Search for the cell housing the specified text and yield its [X, Y] center coordinate. 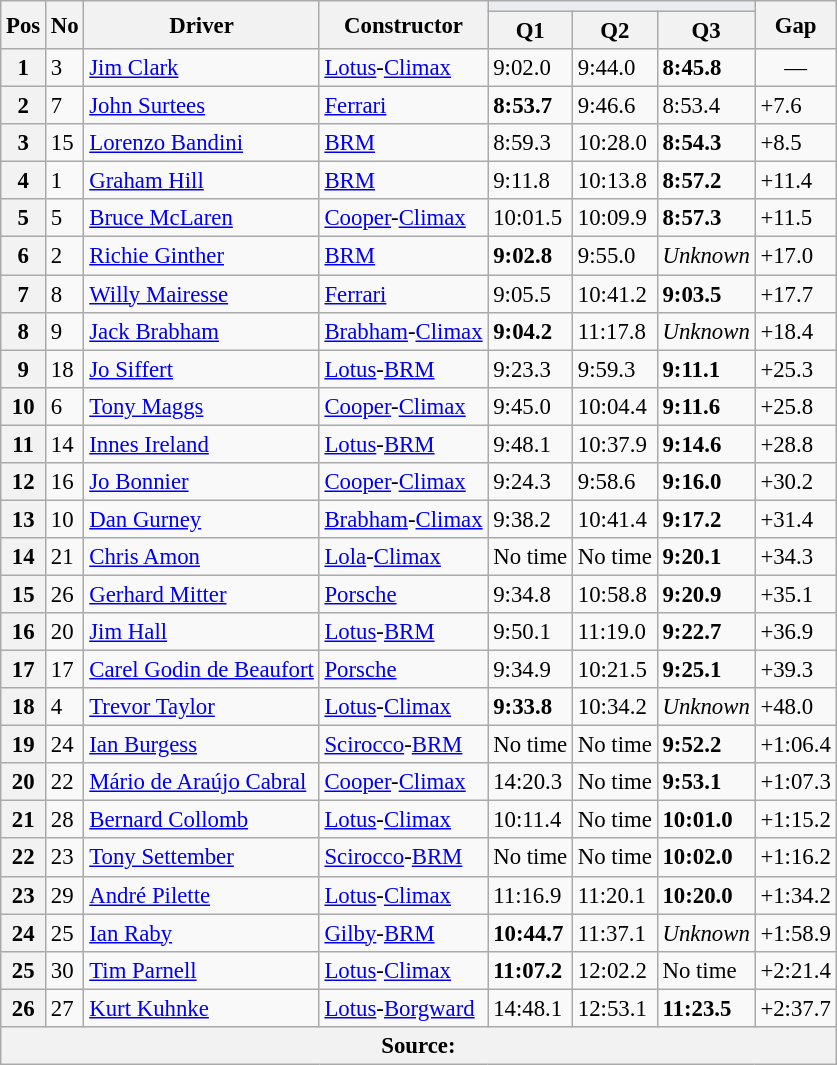
9:02.8 [530, 256]
9:14.6 [706, 444]
10:02.0 [706, 858]
Lorenzo Bandini [202, 143]
9:11.8 [530, 181]
10:21.5 [616, 670]
9:11.1 [706, 369]
8:53.4 [706, 106]
+30.2 [796, 482]
9:38.2 [530, 519]
9:17.2 [706, 519]
10:13.8 [616, 181]
+25.8 [796, 406]
9:02.0 [530, 68]
30 [65, 970]
Kurt Kuhnke [202, 1008]
Mário de Araújo Cabral [202, 782]
12 [24, 482]
Tim Parnell [202, 970]
Jo Siffert [202, 369]
+11.4 [796, 181]
+11.5 [796, 219]
10:58.8 [616, 594]
Jim Hall [202, 632]
Ian Raby [202, 933]
Lotus-Borgward [404, 1008]
André Pilette [202, 895]
+28.8 [796, 444]
11:37.1 [616, 933]
Q3 [706, 31]
9:48.1 [530, 444]
8:57.3 [706, 219]
Driver [202, 25]
Jim Clark [202, 68]
9:24.3 [530, 482]
10:37.9 [616, 444]
8:45.8 [706, 68]
+2:21.4 [796, 970]
Bernard Collomb [202, 820]
No [65, 25]
8:59.3 [530, 143]
+8.5 [796, 143]
10:44.7 [530, 933]
Trevor Taylor [202, 707]
11:19.0 [616, 632]
9:16.0 [706, 482]
Bruce McLaren [202, 219]
10:41.2 [616, 294]
27 [65, 1008]
9:25.1 [706, 670]
14:20.3 [530, 782]
9:05.5 [530, 294]
+25.3 [796, 369]
9:55.0 [616, 256]
9:34.9 [530, 670]
10:28.0 [616, 143]
9:34.8 [530, 594]
+1:06.4 [796, 745]
11:20.1 [616, 895]
Q2 [616, 31]
10:20.0 [706, 895]
Innes Ireland [202, 444]
9:04.2 [530, 331]
+35.1 [796, 594]
Gilby-BRM [404, 933]
9:59.3 [616, 369]
+39.3 [796, 670]
10:41.4 [616, 519]
12:02.2 [616, 970]
+2:37.7 [796, 1008]
10:01.5 [530, 219]
+1:16.2 [796, 858]
Constructor [404, 25]
— [796, 68]
+1:58.9 [796, 933]
10:09.9 [616, 219]
9:03.5 [706, 294]
8:57.2 [706, 181]
+7.6 [796, 106]
10:11.4 [530, 820]
+34.3 [796, 557]
10:04.4 [616, 406]
+1:07.3 [796, 782]
+31.4 [796, 519]
Lola-Climax [404, 557]
+18.4 [796, 331]
Graham Hill [202, 181]
9:11.6 [706, 406]
28 [65, 820]
+1:15.2 [796, 820]
9:45.0 [530, 406]
13 [24, 519]
14:48.1 [530, 1008]
11:07.2 [530, 970]
11:16.9 [530, 895]
+36.9 [796, 632]
Pos [24, 25]
29 [65, 895]
Dan Gurney [202, 519]
Ian Burgess [202, 745]
+17.7 [796, 294]
10:34.2 [616, 707]
8:54.3 [706, 143]
9:58.6 [616, 482]
9:33.8 [530, 707]
9:22.7 [706, 632]
9:20.9 [706, 594]
Jo Bonnier [202, 482]
10:01.0 [706, 820]
Gerhard Mitter [202, 594]
9:44.0 [616, 68]
8:53.7 [530, 106]
Chris Amon [202, 557]
11:23.5 [706, 1008]
Tony Settember [202, 858]
Source: [418, 1046]
19 [24, 745]
9:53.1 [706, 782]
9:23.3 [530, 369]
+17.0 [796, 256]
Jack Brabham [202, 331]
11:17.8 [616, 331]
9:52.2 [706, 745]
Tony Maggs [202, 406]
+48.0 [796, 707]
Richie Ginther [202, 256]
+1:34.2 [796, 895]
9:50.1 [530, 632]
11 [24, 444]
Willy Mairesse [202, 294]
Carel Godin de Beaufort [202, 670]
9:46.6 [616, 106]
9:20.1 [706, 557]
John Surtees [202, 106]
Gap [796, 25]
12:53.1 [616, 1008]
Q1 [530, 31]
